Extract the (X, Y) coordinate from the center of the cell holding the provided text.  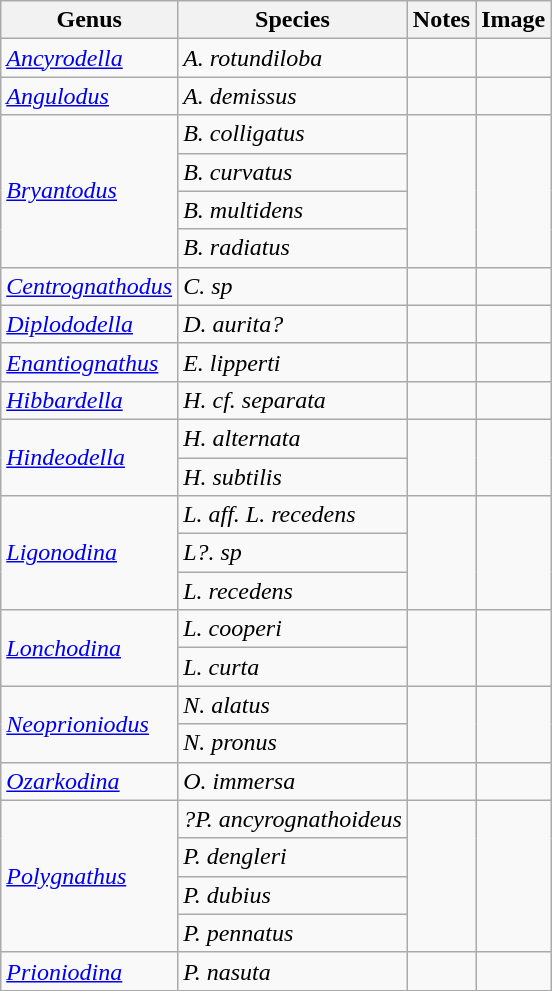
Centrognathodus (90, 286)
Diplododella (90, 324)
A. rotundiloba (293, 58)
L. curta (293, 667)
Prioniodina (90, 971)
Angulodus (90, 96)
D. aurita? (293, 324)
H. cf. separata (293, 400)
A. demissus (293, 96)
B. radiatus (293, 248)
Notes (441, 20)
P. pennatus (293, 933)
Lonchodina (90, 648)
Ligonodina (90, 553)
P. nasuta (293, 971)
Species (293, 20)
C. sp (293, 286)
Genus (90, 20)
Hindeodella (90, 457)
O. immersa (293, 781)
Neoprioniodus (90, 724)
Bryantodus (90, 191)
N. alatus (293, 705)
E. lipperti (293, 362)
Hibbardella (90, 400)
L. aff. L. recedens (293, 515)
Ancyrodella (90, 58)
Enantiognathus (90, 362)
Ozarkodina (90, 781)
L. recedens (293, 591)
H. alternata (293, 438)
?P. ancyrognathoideus (293, 819)
L. cooperi (293, 629)
N. pronus (293, 743)
Polygnathus (90, 876)
B. curvatus (293, 172)
P. dengleri (293, 857)
H. subtilis (293, 477)
B. colligatus (293, 134)
Image (514, 20)
L?. sp (293, 553)
P. dubius (293, 895)
B. multidens (293, 210)
